Pinpoint the cell where the given text exists, returning its [X, Y] midpoint coordinate. 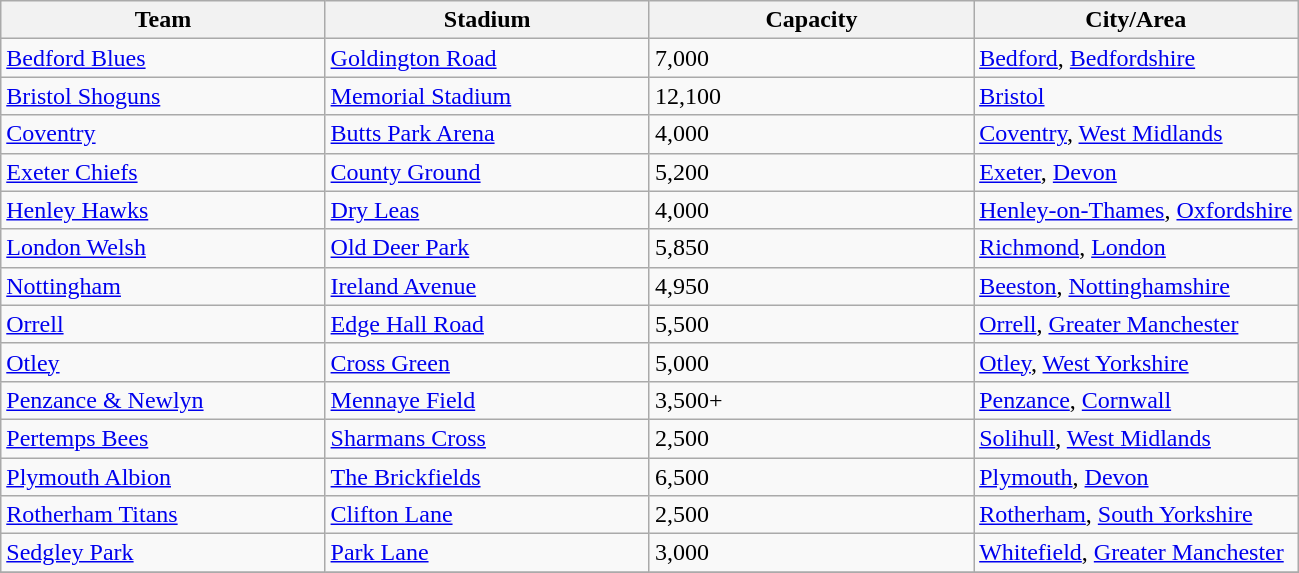
Capacity [811, 20]
Exeter Chiefs [163, 172]
Otley, West Yorkshire [1136, 362]
Sedgley Park [163, 553]
County Ground [487, 172]
Bristol [1136, 96]
Orrell [163, 324]
Team [163, 20]
Pertemps Bees [163, 438]
Penzance & Newlyn [163, 400]
Otley [163, 362]
Rotherham, South Yorkshire [1136, 515]
Butts Park Arena [487, 134]
Plymouth Albion [163, 477]
12,100 [811, 96]
Solihull, West Midlands [1136, 438]
Henley Hawks [163, 210]
Penzance, Cornwall [1136, 400]
6,500 [811, 477]
Orrell, Greater Manchester [1136, 324]
5,000 [811, 362]
Plymouth, Devon [1136, 477]
Exeter, Devon [1136, 172]
Coventry, West Midlands [1136, 134]
Sharmans Cross [487, 438]
4,950 [811, 286]
Bedford, Bedfordshire [1136, 58]
Ireland Avenue [487, 286]
Cross Green [487, 362]
5,500 [811, 324]
Mennaye Field [487, 400]
Rotherham Titans [163, 515]
Coventry [163, 134]
Memorial Stadium [487, 96]
Goldington Road [487, 58]
Dry Leas [487, 210]
Bedford Blues [163, 58]
Clifton Lane [487, 515]
Park Lane [487, 553]
The Brickfields [487, 477]
Henley-on-Thames, Oxfordshire [1136, 210]
3,000 [811, 553]
5,850 [811, 248]
7,000 [811, 58]
5,200 [811, 172]
Edge Hall Road [487, 324]
Richmond, London [1136, 248]
Whitefield, Greater Manchester [1136, 553]
Beeston, Nottinghamshire [1136, 286]
Old Deer Park [487, 248]
Stadium [487, 20]
3,500+ [811, 400]
Bristol Shoguns [163, 96]
London Welsh [163, 248]
Nottingham [163, 286]
City/Area [1136, 20]
